For the text-containing cell, return its midpoint in [x, y] coordinate format. 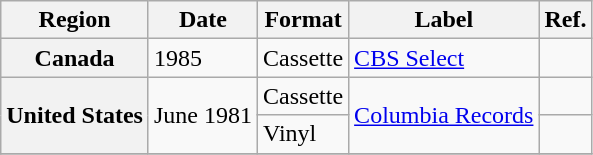
United States [75, 115]
Format [304, 20]
1985 [202, 58]
Label [444, 20]
CBS Select [444, 58]
Date [202, 20]
Ref. [566, 20]
June 1981 [202, 115]
Columbia Records [444, 115]
Region [75, 20]
Canada [75, 58]
Vinyl [304, 134]
